Locate the cell with the specified text and output its (x, y) center coordinate. 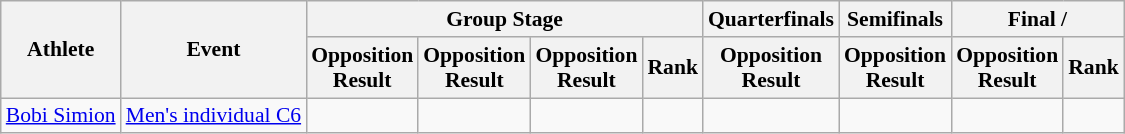
Men's individual C6 (214, 116)
Athlete (61, 50)
Event (214, 50)
Quarterfinals (771, 19)
Group Stage (504, 19)
Semifinals (895, 19)
Final / (1038, 19)
Bobi Simion (61, 116)
